Extract the (x, y) coordinate from the center of the cell holding the provided text.  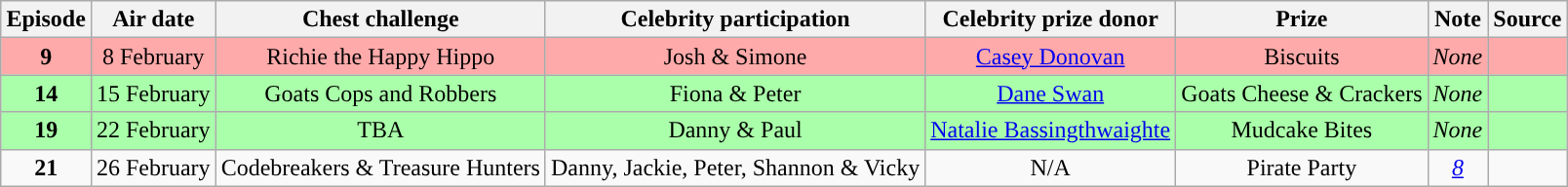
14 (46, 93)
Codebreakers & Treasure Hunters (380, 168)
8 February (153, 56)
Mudcake Bites (1302, 131)
Goats Cheese & Crackers (1302, 93)
N/A (1051, 168)
Dane Swan (1051, 93)
Chest challenge (380, 19)
19 (46, 131)
Note (1458, 19)
Natalie Bassingthwaighte (1051, 131)
9 (46, 56)
15 February (153, 93)
Richie the Happy Hippo (380, 56)
TBA (380, 131)
Danny & Paul (735, 131)
26 February (153, 168)
Casey Donovan (1051, 56)
Celebrity prize donor (1051, 19)
Danny, Jackie, Peter, Shannon & Vicky (735, 168)
Pirate Party (1302, 168)
Biscuits (1302, 56)
Celebrity participation (735, 19)
21 (46, 168)
Fiona & Peter (735, 93)
Episode (46, 19)
8 (1458, 168)
Prize (1302, 19)
22 February (153, 131)
Goats Cops and Robbers (380, 93)
Air date (153, 19)
Josh & Simone (735, 56)
Source (1527, 19)
